Locate the cell with the specified text and output its [X, Y] center coordinate. 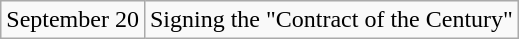
September 20 [73, 20]
Signing the "Contract of the Century" [331, 20]
